Find where the given text appears and provide that cell's center as (x, y) coordinate. 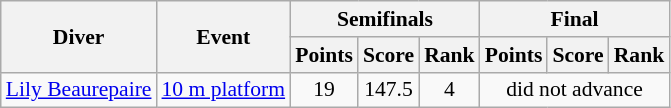
Event (224, 36)
147.5 (388, 90)
10 m platform (224, 90)
4 (450, 90)
Lily Beaurepaire (79, 90)
Diver (79, 36)
Final (575, 19)
did not advance (575, 90)
Semifinals (385, 19)
19 (324, 90)
